Determine the [X, Y] coordinate at the center of the cell enclosing the given text.  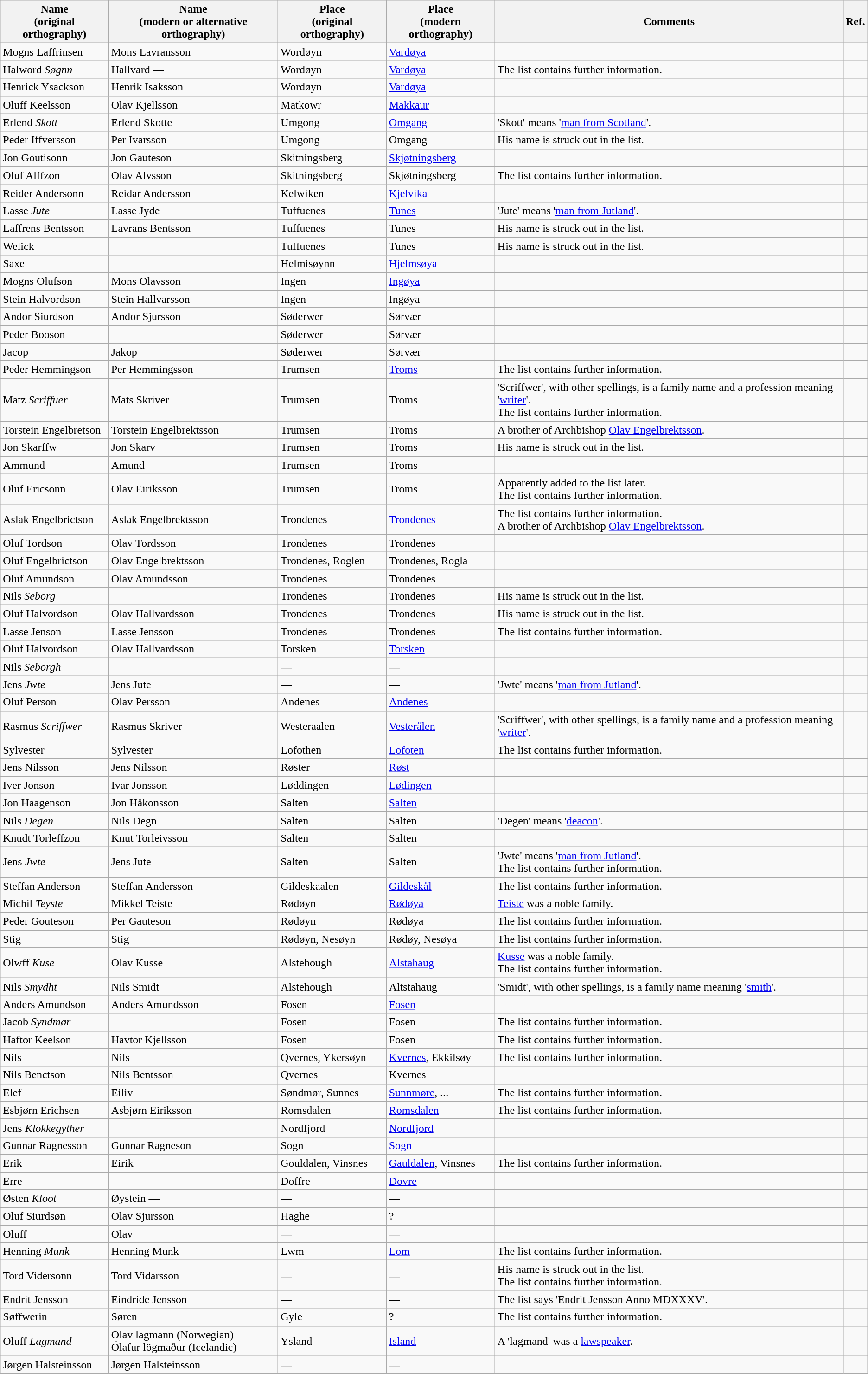
Comments [669, 22]
Nils Benctson [55, 1075]
Asbjørn Eiriksson [193, 1110]
Tord Vidersonn [55, 1275]
Kvernes [440, 1075]
Oluff Keelsson [55, 105]
Olav Alvsson [193, 175]
Aslak Engelbrektsson [193, 519]
Olav Engelbrektsson [193, 561]
Andor Siurdson [55, 317]
Welick [55, 246]
Oluf Alffzon [55, 175]
Nils Smydht [55, 987]
Lwm [332, 1252]
Ref. [855, 22]
Olav Amundsson [193, 578]
Haghe [332, 1216]
Olav Sjursson [193, 1216]
Mons Lavransson [193, 52]
Mikkel Teiste [193, 904]
Steffan Anderson [55, 886]
Mogns Olufson [55, 281]
Kelwiken [332, 193]
A brother of Archbishop Olav Engelbrektsson. [669, 430]
Erlend Skott [55, 122]
Name(original orthography) [55, 22]
Torstein Engelbretson [55, 430]
Jon Håkonsson [193, 803]
Anders Amundsson [193, 1004]
Nils Seborgh [55, 667]
'Smidt', with other spellings, is a family name meaning 'smith'. [669, 987]
Oluf Engelbrictson [55, 561]
Steffan Andersson [193, 886]
Jon Goutisonn [55, 158]
Mogns Laffrinsen [55, 52]
Henrik Isaksson [193, 87]
Søffwerin [55, 1317]
Alstahaug [440, 963]
Matz Scriffuer [55, 400]
Altstahaug [440, 987]
Erik [55, 1163]
Peder Hemmingson [55, 370]
Øystein — [193, 1199]
Oluf Siurdsøn [55, 1216]
Eindride Jensson [193, 1299]
The list says 'Endrit Jensson Anno MDXXXV'. [669, 1299]
Løddingen [332, 785]
Henrick Ysackson [55, 87]
Mons Olavsson [193, 281]
Lasse Jensson [193, 632]
Trondenes, Roglen [332, 561]
Lasse Jute [55, 211]
Nils Degen [55, 820]
Lasse Jyde [193, 211]
Andor Sjursson [193, 317]
Ammund [55, 465]
Oluff Lagmand [55, 1341]
Stein Hallvarsson [193, 299]
Rødøy, Nesøya [440, 939]
Jacop [55, 352]
Elef [55, 1093]
Halword Søgnn [55, 70]
Lofoten [440, 750]
Laffrens Bentsson [55, 228]
Reidar Andersson [193, 193]
Place(original orthography) [332, 22]
His name is struck out in the list.The list contains further information. [669, 1275]
Havtor Kjellsson [193, 1040]
Eiliv [193, 1093]
Per Gauteson [193, 921]
Ivar Jonsson [193, 785]
Torstein Engelbrektsson [193, 430]
Gildeskål [440, 886]
Jon Gauteson [193, 158]
Vesterålen [440, 726]
Per Ivarsson [193, 140]
'Scriffwer', with other spellings, is a family name and a profession meaning 'writer'. [669, 726]
Saxe [55, 264]
Jon Haagenson [55, 803]
Endrit Jensson [55, 1299]
Michil Teyste [55, 904]
Hallvard — [193, 70]
Westeraalen [332, 726]
Gauldalen, Vinsnes [440, 1163]
The list contains further information.A brother of Archbishop Olav Engelbrektsson. [669, 519]
Kusse was a noble family.The list contains further information. [669, 963]
Stein Halvordson [55, 299]
Ysland [332, 1341]
Sunnmøre, ... [440, 1093]
'Jute' means 'man from Jutland'. [669, 211]
Matkowr [332, 105]
Oluf Tordson [55, 543]
Rasmus Skriver [193, 726]
Røst [440, 767]
'Skott' means 'man from Scotland'. [669, 122]
Lom [440, 1252]
Island [440, 1341]
A 'lagmand' was a lawspeaker. [669, 1341]
Tord Vidarsson [193, 1275]
Lødingen [440, 785]
Apparently added to the list later.The list contains further information. [669, 489]
Olav lagmann (Norwegian)Ólafur lögmaður (Icelandic) [193, 1341]
Iver Jonson [55, 785]
Østen Kloot [55, 1199]
Peder Gouteson [55, 921]
Qvernes, Ykersøyn [332, 1057]
Oluf Amundson [55, 578]
Dovre [440, 1181]
Søren [193, 1317]
Oluf Person [55, 702]
Olav Tordsson [193, 543]
Gouldalen, Vinsnes [332, 1163]
Olav Persson [193, 702]
Kjelvika [440, 193]
Gunnar Ragnesson [55, 1145]
Nils Seborg [55, 596]
Peder Iffversson [55, 140]
Trondenes, Rogla [440, 561]
'Scriffwer', with other spellings, is a family name and a profession meaning 'writer'.The list contains further information. [669, 400]
Rødøyn, Nesøyn [332, 939]
Nils Smidt [193, 987]
Place(modern orthography) [440, 22]
Lavrans Bentsson [193, 228]
Gunnar Ragneson [193, 1145]
Søndmør, Sunnes [332, 1093]
Doffre [332, 1181]
Hjelmsøya [440, 264]
Reider Andersonn [55, 193]
Erlend Skotte [193, 122]
Oluff [55, 1234]
Teiste was a noble family. [669, 904]
Aslak Engelbrictson [55, 519]
Kvernes, Ekkilsøy [440, 1057]
Per Hemmingsson [193, 370]
Knudt Torleffzon [55, 838]
Lasse Jenson [55, 632]
Anders Amundson [55, 1004]
Olav Eiriksson [193, 489]
Jakop [193, 352]
Olav Kjellsson [193, 105]
Rasmus Scriffwer [55, 726]
Nils Bentsson [193, 1075]
Jacob Syndmør [55, 1022]
Peder Booson [55, 334]
'Degen' means 'deacon'. [669, 820]
Gyle [332, 1317]
Olwff Kuse [55, 963]
Nils Degn [193, 820]
Erre [55, 1181]
'Jwte' means 'man from Jutland'.The list contains further information. [669, 862]
Esbjørn Erichsen [55, 1110]
Røster [332, 767]
Qvernes [332, 1075]
Jon Skarffw [55, 447]
Makkaur [440, 105]
Jens Klokkegyther [55, 1128]
Amund [193, 465]
Gildeskaalen [332, 886]
Haftor Keelson [55, 1040]
Jon Skarv [193, 447]
Eirik [193, 1163]
Mats Skriver [193, 400]
Helmisøynn [332, 264]
Oluf Ericsonn [55, 489]
Name(modern or alternative orthography) [193, 22]
Olav [193, 1234]
Knut Torleivsson [193, 838]
Lofothen [332, 750]
'Jwte' means 'man from Jutland'. [669, 684]
Olav Kusse [193, 963]
